Return (X, Y) of the center of cell containing provided text 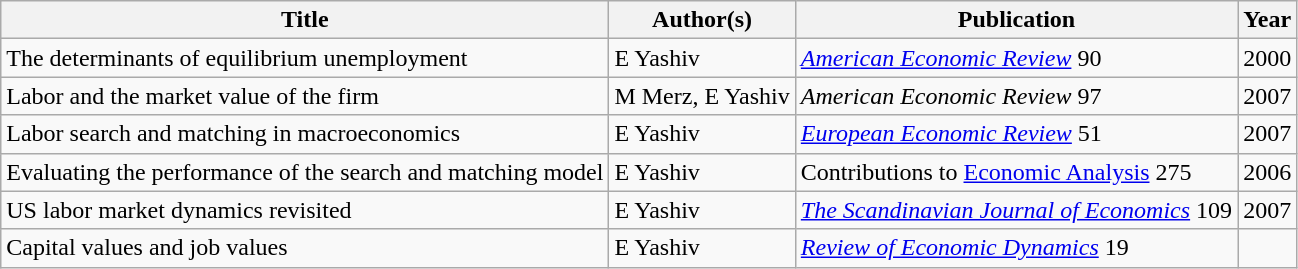
Review of Economic Dynamics 19 (1016, 248)
Evaluating the performance of the search and matching model (305, 172)
US labor market dynamics revisited (305, 210)
Labor and the market value of the firm (305, 96)
Capital values and job values (305, 248)
Author(s) (702, 20)
The determinants of equilibrium unemployment (305, 58)
The Scandinavian Journal of Economics 109 (1016, 210)
Publication (1016, 20)
Year (1268, 20)
Title (305, 20)
American Economic Review 97 (1016, 96)
Contributions to Economic Analysis 275 (1016, 172)
Labor search and matching in macroeconomics (305, 134)
M Merz, E Yashiv (702, 96)
2000 (1268, 58)
2006 (1268, 172)
European Economic Review 51 (1016, 134)
American Economic Review 90 (1016, 58)
